Return the [x, y] coordinate for the center point of the cell that contains the specified text.  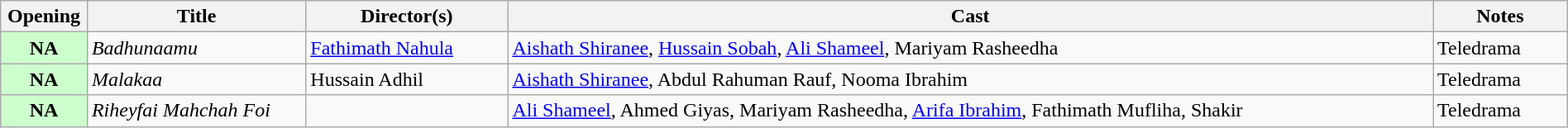
Notes [1500, 17]
Malakaa [196, 79]
Ali Shameel, Ahmed Giyas, Mariyam Rasheedha, Arifa Ibrahim, Fathimath Mufliha, Shakir [971, 111]
Aishath Shiranee, Abdul Rahuman Rauf, Nooma Ibrahim [971, 79]
Title [196, 17]
Director(s) [407, 17]
Cast [971, 17]
Aishath Shiranee, Hussain Sobah, Ali Shameel, Mariyam Rasheedha [971, 48]
Opening [45, 17]
Hussain Adhil [407, 79]
Badhunaamu [196, 48]
Riheyfai Mahchah Foi [196, 111]
Fathimath Nahula [407, 48]
